Capture the cell that displays the provided text and extract its (x, y) central coordinate. 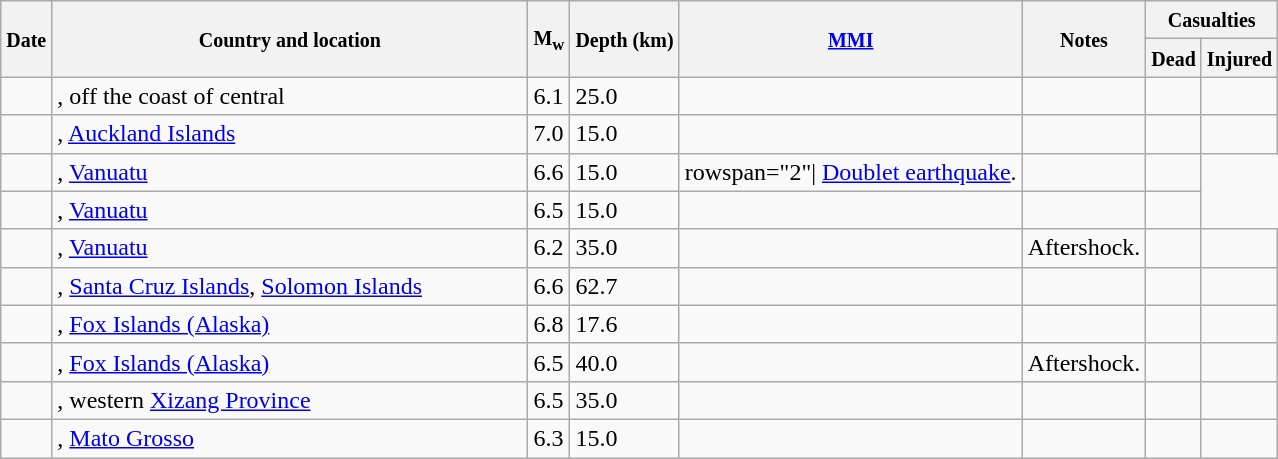
7.0 (549, 134)
62.7 (624, 286)
, off the coast of central (290, 96)
6.2 (549, 248)
Notes (1084, 39)
6.3 (549, 438)
MMI (850, 39)
40.0 (624, 362)
Depth (km) (624, 39)
17.6 (624, 324)
6.8 (549, 324)
25.0 (624, 96)
, Santa Cruz Islands, Solomon Islands (290, 286)
6.1 (549, 96)
Injured (1239, 58)
, Auckland Islands (290, 134)
, Mato Grosso (290, 438)
Dead (1174, 58)
Date (26, 39)
Country and location (290, 39)
Casualties (1212, 20)
, western Xizang Province (290, 400)
Mw (549, 39)
rowspan="2"| Doublet earthquake. (850, 172)
